Scan for the cell matching the given text and deliver its [X, Y] coordinate at center. 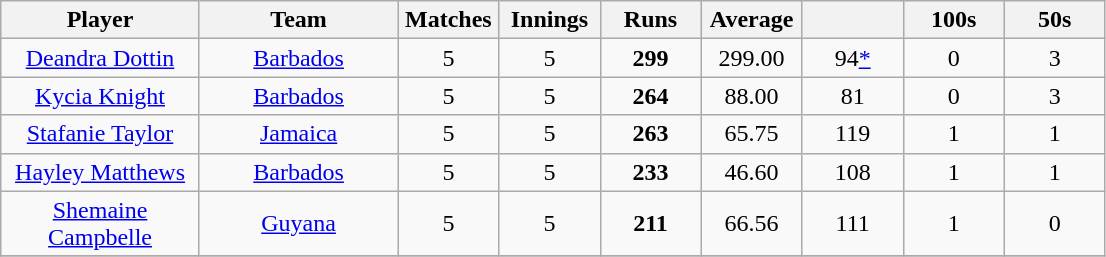
Jamaica [298, 134]
233 [650, 172]
Kycia Knight [100, 96]
88.00 [752, 96]
50s [1054, 20]
Guyana [298, 224]
Average [752, 20]
81 [852, 96]
65.75 [752, 134]
Shemaine Campbelle [100, 224]
Runs [650, 20]
111 [852, 224]
Stafanie Taylor [100, 134]
46.60 [752, 172]
299.00 [752, 58]
299 [650, 58]
264 [650, 96]
263 [650, 134]
Deandra Dottin [100, 58]
Player [100, 20]
100s [954, 20]
119 [852, 134]
108 [852, 172]
Innings [550, 20]
Matches [448, 20]
211 [650, 224]
66.56 [752, 224]
Hayley Matthews [100, 172]
94* [852, 58]
Team [298, 20]
